Output the (x, y) coordinate of the center of the cell containing the given text.  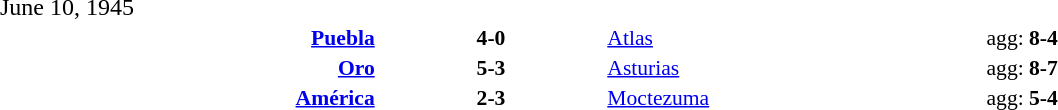
Atlas (795, 38)
4-0 (492, 38)
Asturias (795, 68)
5-3 (492, 68)
